Determine the [X, Y] coordinate at the center of the cell enclosing the given text.  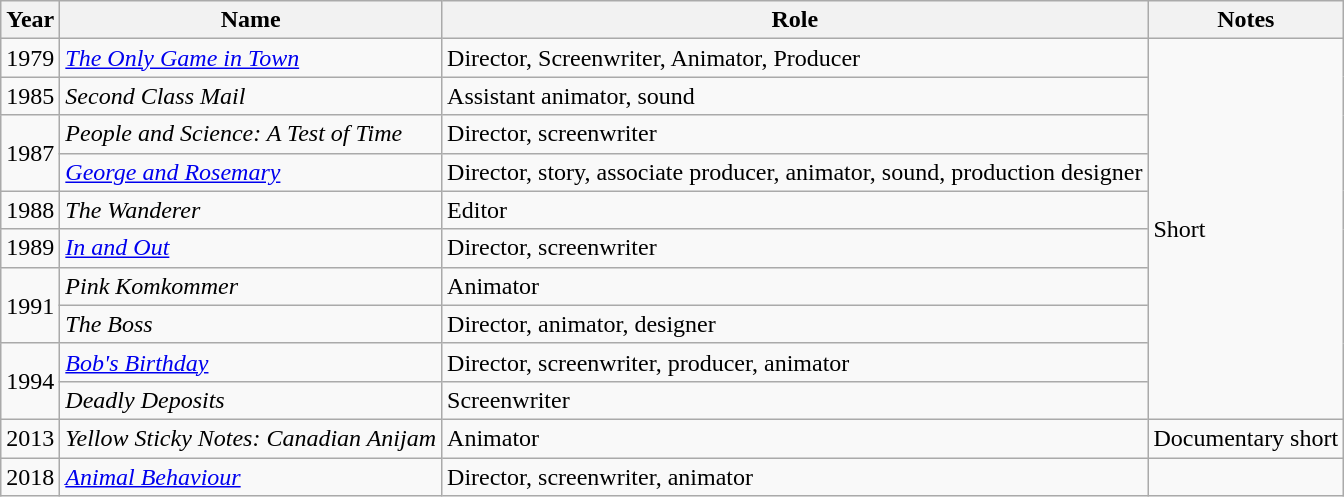
2018 [30, 477]
Role [795, 20]
Second Class Mail [251, 96]
Director, screenwriter, animator [795, 477]
Bob's Birthday [251, 362]
People and Science: A Test of Time [251, 134]
Short [1246, 230]
In and Out [251, 248]
Director, Screenwriter, Animator, Producer [795, 58]
The Only Game in Town [251, 58]
Director, screenwriter, producer, animator [795, 362]
Deadly Deposits [251, 400]
Name [251, 20]
Documentary short [1246, 438]
George and Rosemary [251, 172]
Animal Behaviour [251, 477]
1991 [30, 305]
The Wanderer [251, 210]
2013 [30, 438]
1979 [30, 58]
Editor [795, 210]
1988 [30, 210]
Year [30, 20]
Pink Komkommer [251, 286]
Notes [1246, 20]
Screenwriter [795, 400]
1987 [30, 153]
1994 [30, 381]
Assistant animator, sound [795, 96]
Director, animator, designer [795, 324]
Yellow Sticky Notes: Canadian Anijam [251, 438]
1985 [30, 96]
1989 [30, 248]
The Boss [251, 324]
Director, story, associate producer, animator, sound, production designer [795, 172]
